Provide the [x, y] coordinate of the cell's center where the given text is located.  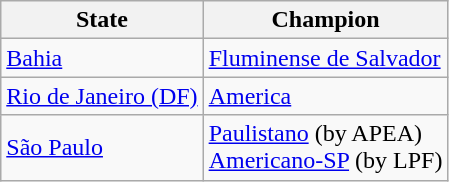
São Paulo [102, 148]
Paulistano (by APEA)Americano-SP (by LPF) [326, 148]
Rio de Janeiro (DF) [102, 96]
America [326, 96]
Champion [326, 20]
Bahia [102, 58]
Fluminense de Salvador [326, 58]
State [102, 20]
